Capture the cell that displays the provided text and extract its (X, Y) central coordinate. 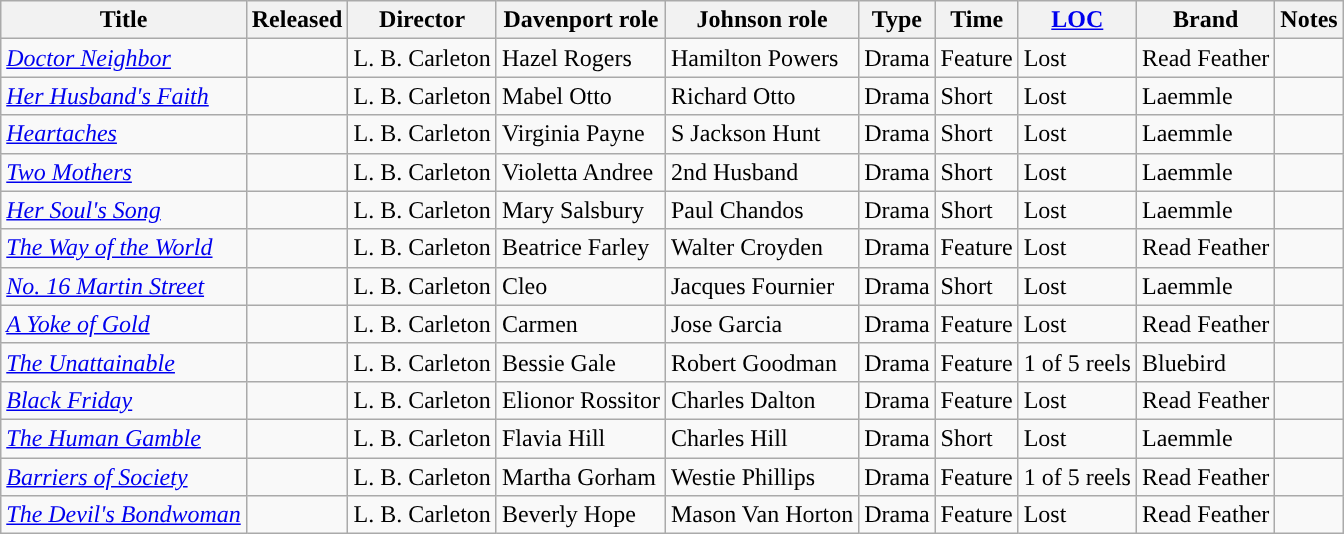
Richard Otto (762, 96)
The Way of the World (124, 248)
Bluebird (1205, 362)
Carmen (580, 324)
LOC (1077, 20)
Hamilton Powers (762, 58)
Flavia Hill (580, 438)
Barriers of Society (124, 477)
Title (124, 20)
Brand (1205, 20)
Two Mothers (124, 172)
2nd Husband (762, 172)
Beatrice Farley (580, 248)
Charles Dalton (762, 400)
Time (976, 20)
Hazel Rogers (580, 58)
Charles Hill (762, 438)
Westie Phillips (762, 477)
Johnson role (762, 20)
Bessie Gale (580, 362)
Director (422, 20)
Notes (1309, 20)
Mabel Otto (580, 96)
Paul Chandos (762, 210)
A Yoke of Gold (124, 324)
The Devil's Bondwoman (124, 515)
Martha Gorham (580, 477)
Elionor Rossitor (580, 400)
Jacques Fournier (762, 286)
Heartaches (124, 134)
No. 16 Martin Street (124, 286)
Mary Salsbury (580, 210)
Beverly Hope (580, 515)
Type (897, 20)
Released (297, 20)
The Unattainable (124, 362)
Robert Goodman (762, 362)
Walter Croyden (762, 248)
Violetta Andree (580, 172)
Black Friday (124, 400)
S Jackson Hunt (762, 134)
Virginia Payne (580, 134)
Jose Garcia (762, 324)
The Human Gamble (124, 438)
Cleo (580, 286)
Doctor Neighbor (124, 58)
Her Husband's Faith (124, 96)
Mason Van Horton (762, 515)
Her Soul's Song (124, 210)
Davenport role (580, 20)
